Scan for the cell matching the given text and deliver its (x, y) coordinate at center. 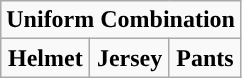
Helmet (46, 58)
Uniform Combination (121, 20)
Jersey (130, 58)
Pants (204, 58)
